Determine the [x, y] coordinate at the center of the cell enclosing the given text.  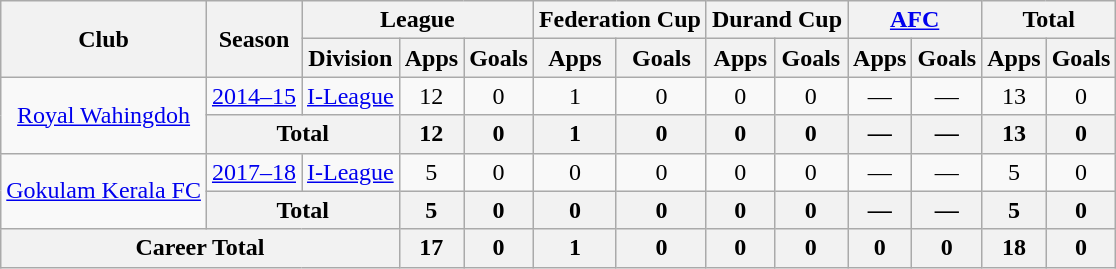
2017–18 [254, 172]
League [418, 20]
Division [351, 58]
17 [431, 248]
AFC [915, 20]
Durand Cup [776, 20]
Royal Wahingdoh [104, 115]
Season [254, 39]
Career Total [200, 248]
2014–15 [254, 96]
Gokulam Kerala FC [104, 191]
Federation Cup [620, 20]
18 [1014, 248]
Club [104, 39]
